Search for the cell housing the specified text and yield its [x, y] center coordinate. 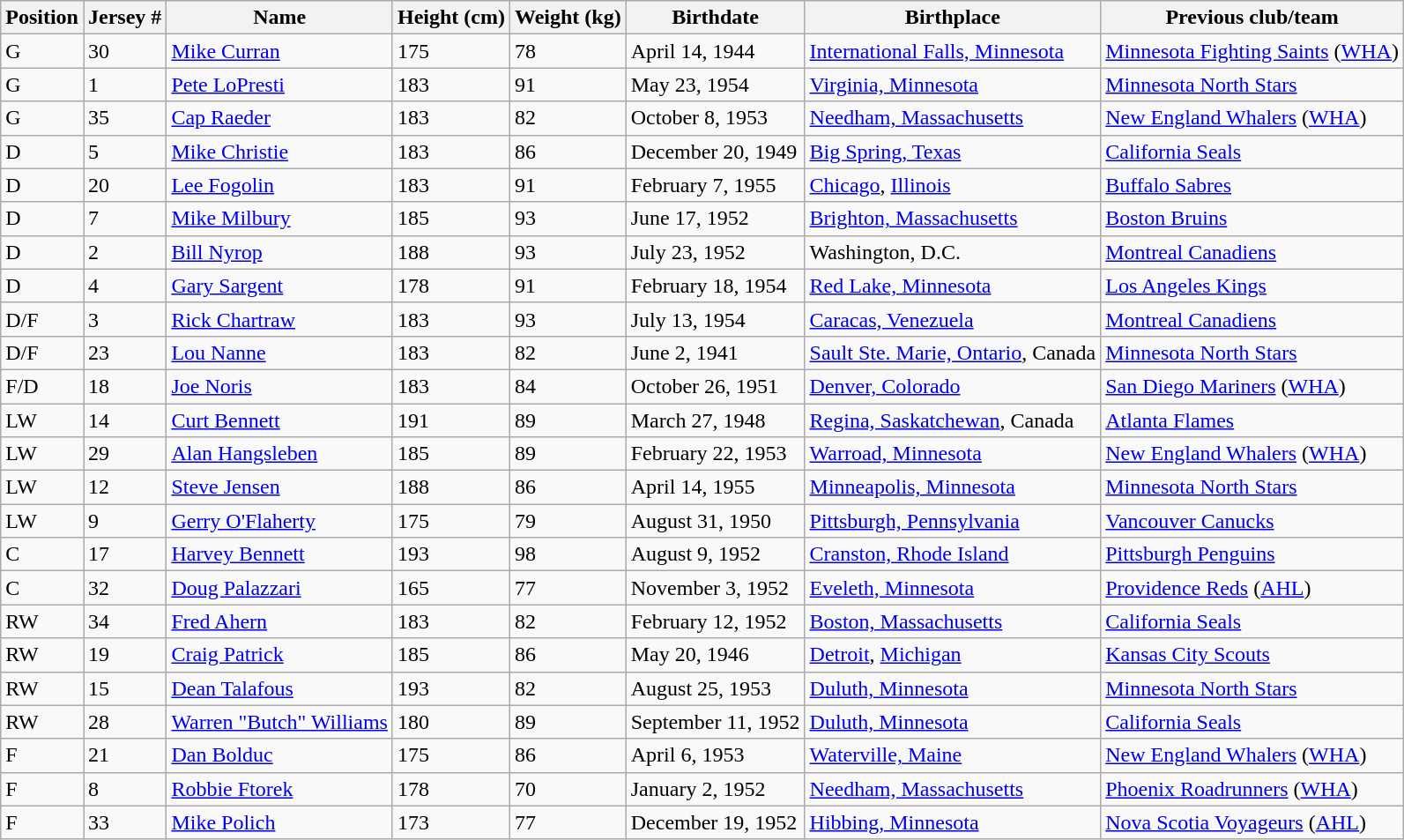
Jersey # [124, 18]
78 [568, 51]
Harvey Bennett [280, 554]
Sault Ste. Marie, Ontario, Canada [953, 353]
1 [124, 85]
Regina, Saskatchewan, Canada [953, 420]
Cap Raeder [280, 118]
Providence Reds (AHL) [1252, 588]
August 31, 1950 [716, 521]
Warren "Butch" Williams [280, 722]
9 [124, 521]
4 [124, 286]
Previous club/team [1252, 18]
15 [124, 688]
F/D [42, 386]
Curt Bennett [280, 420]
28 [124, 722]
Warroad, Minnesota [953, 454]
Phoenix Roadrunners (WHA) [1252, 789]
Fred Ahern [280, 621]
July 23, 1952 [716, 252]
Joe Noris [280, 386]
21 [124, 755]
February 22, 1953 [716, 454]
November 3, 1952 [716, 588]
Mike Polich [280, 822]
San Diego Mariners (WHA) [1252, 386]
30 [124, 51]
Alan Hangsleben [280, 454]
February 7, 1955 [716, 185]
May 20, 1946 [716, 655]
Cranston, Rhode Island [953, 554]
Birthplace [953, 18]
Pittsburgh Penguins [1252, 554]
Eveleth, Minnesota [953, 588]
Buffalo Sabres [1252, 185]
July 13, 1954 [716, 319]
Brighton, Massachusetts [953, 219]
Gary Sargent [280, 286]
International Falls, Minnesota [953, 51]
Detroit, Michigan [953, 655]
17 [124, 554]
Virginia, Minnesota [953, 85]
Craig Patrick [280, 655]
Hibbing, Minnesota [953, 822]
23 [124, 353]
January 2, 1952 [716, 789]
Gerry O'Flaherty [280, 521]
Steve Jensen [280, 487]
98 [568, 554]
Big Spring, Texas [953, 152]
173 [451, 822]
Boston Bruins [1252, 219]
33 [124, 822]
32 [124, 588]
Mike Christie [280, 152]
Doug Palazzari [280, 588]
29 [124, 454]
Name [280, 18]
34 [124, 621]
April 14, 1955 [716, 487]
September 11, 1952 [716, 722]
Height (cm) [451, 18]
Birthdate [716, 18]
5 [124, 152]
Pittsburgh, Pennsylvania [953, 521]
Vancouver Canucks [1252, 521]
February 12, 1952 [716, 621]
Denver, Colorado [953, 386]
2 [124, 252]
18 [124, 386]
Minneapolis, Minnesota [953, 487]
June 2, 1941 [716, 353]
Red Lake, Minnesota [953, 286]
Nova Scotia Voyageurs (AHL) [1252, 822]
84 [568, 386]
19 [124, 655]
Lou Nanne [280, 353]
Minnesota Fighting Saints (WHA) [1252, 51]
March 27, 1948 [716, 420]
35 [124, 118]
Chicago, Illinois [953, 185]
Caracas, Venezuela [953, 319]
Position [42, 18]
Los Angeles Kings [1252, 286]
Lee Fogolin [280, 185]
Kansas City Scouts [1252, 655]
Mike Curran [280, 51]
August 9, 1952 [716, 554]
Bill Nyrop [280, 252]
8 [124, 789]
12 [124, 487]
Rick Chartraw [280, 319]
June 17, 1952 [716, 219]
7 [124, 219]
3 [124, 319]
Waterville, Maine [953, 755]
Mike Milbury [280, 219]
December 20, 1949 [716, 152]
Boston, Massachusetts [953, 621]
165 [451, 588]
Robbie Ftorek [280, 789]
70 [568, 789]
April 14, 1944 [716, 51]
20 [124, 185]
Atlanta Flames [1252, 420]
May 23, 1954 [716, 85]
180 [451, 722]
Weight (kg) [568, 18]
191 [451, 420]
October 8, 1953 [716, 118]
August 25, 1953 [716, 688]
April 6, 1953 [716, 755]
Dan Bolduc [280, 755]
Washington, D.C. [953, 252]
February 18, 1954 [716, 286]
October 26, 1951 [716, 386]
79 [568, 521]
December 19, 1952 [716, 822]
14 [124, 420]
Dean Talafous [280, 688]
Pete LoPresti [280, 85]
